For the text-containing cell, return its midpoint in [x, y] coordinate format. 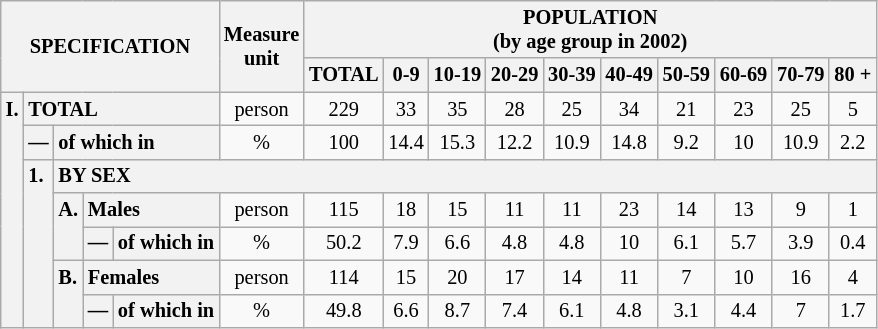
50-59 [686, 75]
1.7 [852, 311]
5 [852, 109]
30-39 [572, 75]
1. [38, 243]
229 [344, 109]
1 [852, 210]
21 [686, 109]
114 [344, 277]
SPECIFICATION [110, 46]
70-79 [800, 75]
60-69 [744, 75]
115 [344, 210]
BY SEX [466, 176]
0-9 [406, 75]
20 [458, 277]
0.4 [852, 243]
100 [344, 142]
9.2 [686, 142]
4 [852, 277]
12.2 [514, 142]
15.3 [458, 142]
Females [151, 277]
2.2 [852, 142]
80 + [852, 75]
28 [514, 109]
Measure unit [262, 46]
33 [406, 109]
4.4 [744, 311]
3.9 [800, 243]
35 [458, 109]
40-49 [628, 75]
I. [12, 210]
5.7 [744, 243]
POPULATION (by age group in 2002) [590, 29]
7.4 [514, 311]
9 [800, 210]
50.2 [344, 243]
49.8 [344, 311]
20-29 [514, 75]
10-19 [458, 75]
Males [151, 210]
8.7 [458, 311]
7.9 [406, 243]
13 [744, 210]
3.1 [686, 311]
16 [800, 277]
34 [628, 109]
18 [406, 210]
17 [514, 277]
14.4 [406, 142]
B. [68, 294]
14.8 [628, 142]
A. [68, 226]
